Identify which cell holds the provided text, then report its (X, Y) central coordinate. 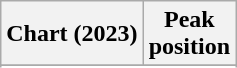
Chart (2023) (72, 34)
Peakposition (189, 34)
